Identify which cell holds the provided text, then report its (x, y) central coordinate. 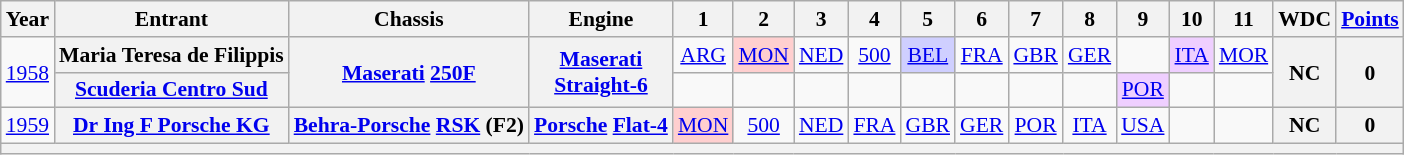
Maria Teresa de Filippis (172, 55)
Entrant (172, 19)
Dr Ing F Porsche KG (172, 126)
Chassis (409, 19)
Maserati 250F (409, 72)
MOR (1244, 55)
9 (1142, 19)
Points (1370, 19)
2 (764, 19)
MaseratiStraight-6 (601, 72)
Scuderia Centro Sud (172, 90)
ARG (704, 55)
BEL (928, 55)
Year (28, 19)
USA (1142, 126)
WDC (1304, 19)
1 (704, 19)
1959 (28, 126)
7 (1036, 19)
Engine (601, 19)
6 (982, 19)
4 (874, 19)
3 (821, 19)
Porsche Flat-4 (601, 126)
1958 (28, 72)
5 (928, 19)
11 (1244, 19)
Behra-Porsche RSK (F2) (409, 126)
8 (1090, 19)
10 (1192, 19)
